Find where the given text appears and provide that cell's center as (x, y) coordinate. 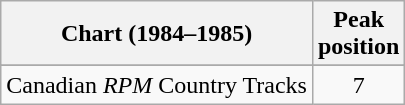
Canadian RPM Country Tracks (157, 85)
Peakposition (358, 34)
Chart (1984–1985) (157, 34)
7 (358, 85)
